Capture the cell that displays the provided text and extract its [x, y] central coordinate. 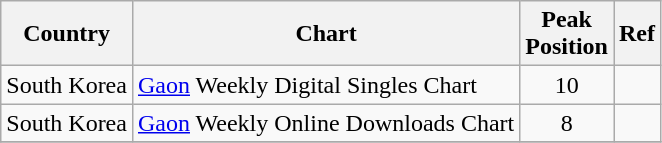
Gaon Weekly Online Downloads Chart [326, 123]
8 [567, 123]
Gaon Weekly Digital Singles Chart [326, 85]
Chart [326, 34]
Ref [638, 34]
Country [67, 34]
10 [567, 85]
PeakPosition [567, 34]
